For the text-containing cell, return its midpoint in [x, y] coordinate format. 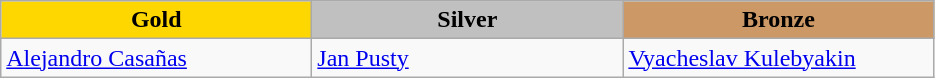
Alejandro Casañas [156, 58]
Vyacheslav Kulebyakin [778, 58]
Jan Pusty [468, 58]
Gold [156, 20]
Bronze [778, 20]
Silver [468, 20]
